Locate the cell with the specified text and output its (x, y) center coordinate. 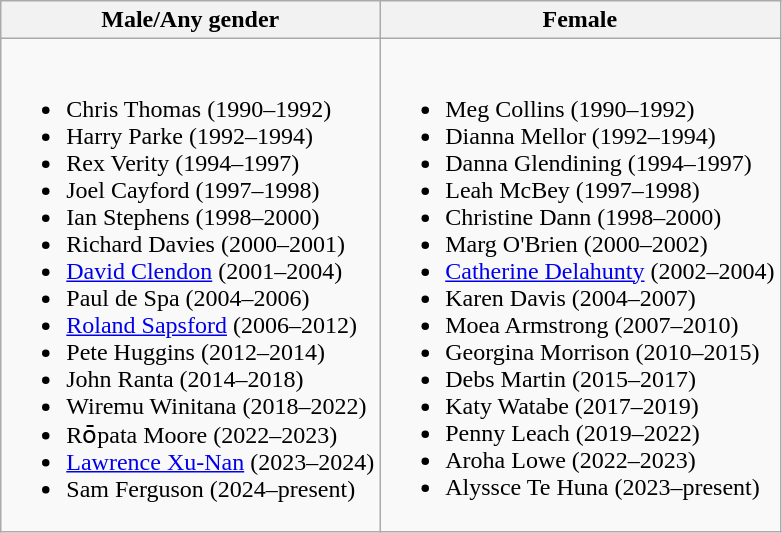
Female (580, 20)
Male/Any gender (190, 20)
